Detect which cell encompasses the target text, then output its (x, y) center coordinate. 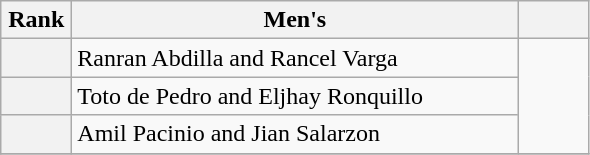
Toto de Pedro and Eljhay Ronquillo (295, 96)
Rank (36, 20)
Ranran Abdilla and Rancel Varga (295, 58)
Men's (295, 20)
Amil Pacinio and Jian Salarzon (295, 134)
